Detect which cell encompasses the target text, then output its [x, y] center coordinate. 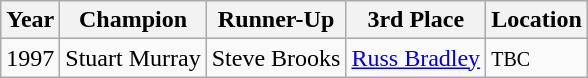
3rd Place [416, 20]
Runner-Up [276, 20]
Stuart Murray [133, 58]
Location [537, 20]
TBC [537, 58]
Year [30, 20]
Russ Bradley [416, 58]
Steve Brooks [276, 58]
Champion [133, 20]
1997 [30, 58]
